Output the [X, Y] coordinate of the center of the cell containing the given text.  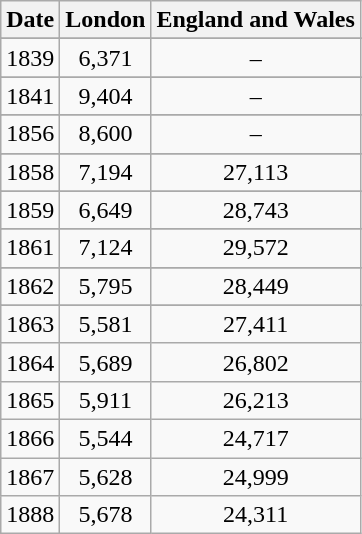
29,572 [256, 248]
1861 [30, 248]
5,678 [106, 515]
1864 [30, 362]
England and Wales [256, 20]
28,743 [256, 210]
6,649 [106, 210]
8,600 [106, 134]
5,544 [106, 438]
7,124 [106, 248]
1841 [30, 96]
5,911 [106, 400]
26,802 [256, 362]
1839 [30, 58]
5,795 [106, 286]
27,411 [256, 324]
5,581 [106, 324]
1859 [30, 210]
26,213 [256, 400]
24,999 [256, 477]
1863 [30, 324]
1867 [30, 477]
7,194 [106, 172]
5,689 [106, 362]
27,113 [256, 172]
5,628 [106, 477]
6,371 [106, 58]
London [106, 20]
1888 [30, 515]
1862 [30, 286]
1856 [30, 134]
28,449 [256, 286]
1865 [30, 400]
1858 [30, 172]
24,717 [256, 438]
Date [30, 20]
1866 [30, 438]
9,404 [106, 96]
24,311 [256, 515]
